Capture the cell that displays the provided text and extract its [x, y] central coordinate. 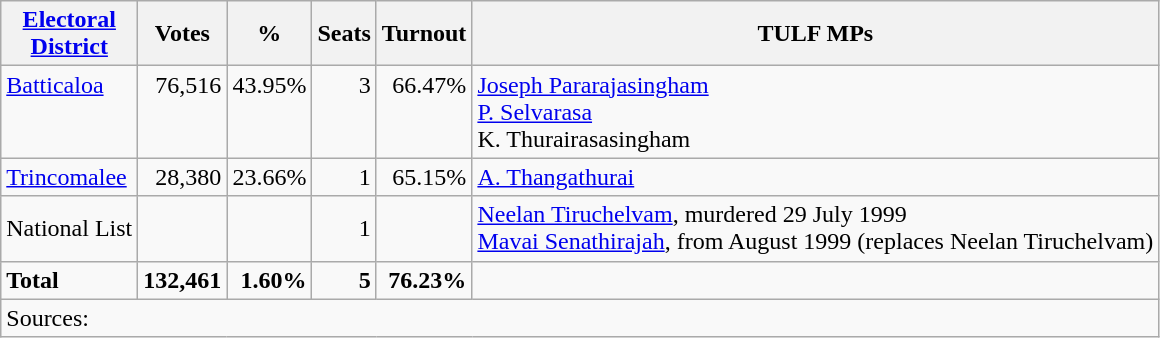
23.66% [270, 177]
Seats [344, 34]
Turnout [424, 34]
Batticaloa [70, 112]
Votes [182, 34]
1.60% [270, 280]
Joseph PararajasinghamP. SelvarasaK. Thurairasasingham [816, 112]
132,461 [182, 280]
5 [344, 280]
43.95% [270, 112]
Total [70, 280]
76.23% [424, 280]
Neelan Tiruchelvam, murdered 29 July 1999Mavai Senathirajah, from August 1999 (replaces Neelan Tiruchelvam) [816, 228]
65.15% [424, 177]
76,516 [182, 112]
28,380 [182, 177]
A. Thangathurai [816, 177]
66.47% [424, 112]
% [270, 34]
TULF MPs [816, 34]
3 [344, 112]
National List [70, 228]
Trincomalee [70, 177]
ElectoralDistrict [70, 34]
Sources: [580, 318]
